For the text-containing cell, return its midpoint in [x, y] coordinate format. 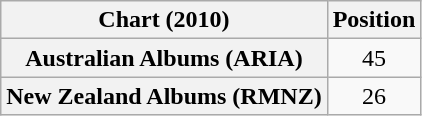
26 [374, 96]
45 [374, 58]
Australian Albums (ARIA) [164, 58]
New Zealand Albums (RMNZ) [164, 96]
Chart (2010) [164, 20]
Position [374, 20]
